Return the (X, Y) coordinate for the center point of the cell that contains the specified text.  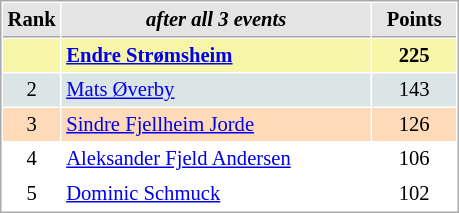
Sindre Fjellheim Jorde (216, 124)
3 (32, 124)
126 (414, 124)
after all 3 events (216, 20)
Rank (32, 20)
143 (414, 90)
5 (32, 194)
Aleksander Fjeld Andersen (216, 158)
225 (414, 56)
102 (414, 194)
4 (32, 158)
Points (414, 20)
Endre Strømsheim (216, 56)
Dominic Schmuck (216, 194)
Mats Øverby (216, 90)
2 (32, 90)
106 (414, 158)
